Output the [X, Y] coordinate of the center of the cell containing the given text.  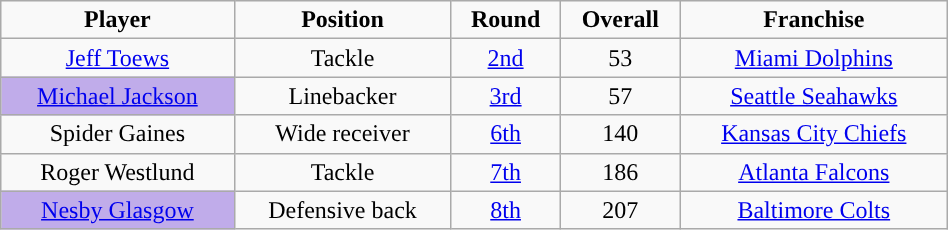
53 [620, 58]
Michael Jackson [118, 96]
Roger Westlund [118, 172]
207 [620, 210]
Linebacker [342, 96]
140 [620, 134]
Nesby Glasgow [118, 210]
Overall [620, 20]
186 [620, 172]
8th [506, 210]
7th [506, 172]
Wide receiver [342, 134]
Franchise [814, 20]
Round [506, 20]
3rd [506, 96]
57 [620, 96]
Atlanta Falcons [814, 172]
Jeff Toews [118, 58]
Baltimore Colts [814, 210]
Miami Dolphins [814, 58]
6th [506, 134]
Position [342, 20]
Player [118, 20]
Spider Gaines [118, 134]
Kansas City Chiefs [814, 134]
Defensive back [342, 210]
2nd [506, 58]
Seattle Seahawks [814, 96]
